For the text-containing cell, return its midpoint in (x, y) coordinate format. 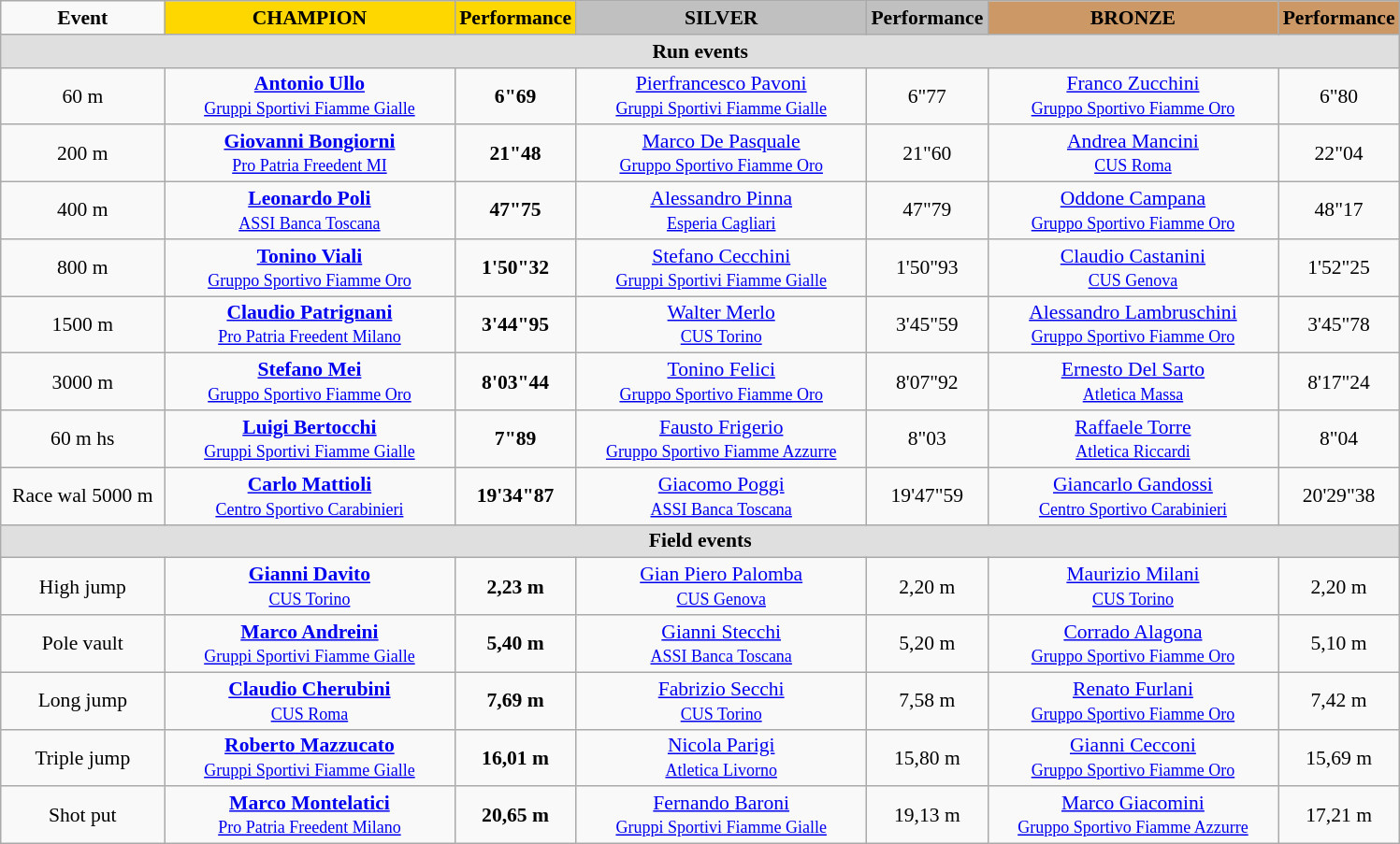
High jump (82, 587)
Fernando BaroniGruppi Sportivi Fiamme Gialle (721, 815)
200 m (82, 153)
60 m (82, 95)
Long jump (82, 701)
Fausto FrigerioGruppo Sportivo Fiamme Azzurre (721, 439)
8'17"24 (1338, 381)
Gianni CecconiGruppo Sportivo Fiamme Oro (1133, 757)
Leonardo PoliASSI Banca Toscana (310, 211)
Luigi BertocchiGruppi Sportivi Fiamme Gialle (310, 439)
Claudio CherubiniCUS Roma (310, 701)
Corrado AlagonaGruppo Sportivo Fiamme Oro (1133, 643)
1'50"93 (927, 267)
Oddone CampanaGruppo Sportivo Fiamme Oro (1133, 211)
21"60 (927, 153)
47"75 (515, 211)
16,01 m (515, 757)
SILVER (721, 18)
3000 m (82, 381)
8'03"44 (515, 381)
Maurizio MilaniCUS Torino (1133, 587)
Claudio CastaniniCUS Genova (1133, 267)
Antonio UlloGruppi Sportivi Fiamme Gialle (310, 95)
6"69 (515, 95)
Giovanni BongiorniPro Patria Freedent MI (310, 153)
1'50"32 (515, 267)
Walter MerloCUS Torino (721, 325)
8'07"92 (927, 381)
8"04 (1338, 439)
Alessandro PinnaEsperia Cagliari (721, 211)
BRONZE (1133, 18)
60 m hs (82, 439)
5,20 m (927, 643)
Pierfrancesco PavoniGruppi Sportivi Fiamme Gialle (721, 95)
Franco ZucchiniGruppo Sportivo Fiamme Oro (1133, 95)
Ernesto Del SartoAtletica Massa (1133, 381)
Giancarlo GandossiCentro Sportivo Carabinieri (1133, 495)
15,69 m (1338, 757)
19'34"87 (515, 495)
Gian Piero PalombaCUS Genova (721, 587)
19'47"59 (927, 495)
Claudio PatrignaniPro Patria Freedent Milano (310, 325)
Pole vault (82, 643)
3'45"59 (927, 325)
22"04 (1338, 153)
Field events (700, 541)
Shot put (82, 815)
Alessandro LambruschiniGruppo Sportivo Fiamme Oro (1133, 325)
21"48 (515, 153)
3'45"78 (1338, 325)
47"79 (927, 211)
20,65 m (515, 815)
1500 m (82, 325)
2,23 m (515, 587)
Marco AndreiniGruppi Sportivi Fiamme Gialle (310, 643)
Gianni StecchiASSI Banca Toscana (721, 643)
Triple jump (82, 757)
Roberto MazzucatoGruppi Sportivi Fiamme Gialle (310, 757)
17,21 m (1338, 815)
20'29"38 (1338, 495)
Marco GiacominiGruppo Sportivo Fiamme Azzurre (1133, 815)
Fabrizio SecchiCUS Torino (721, 701)
Tonino FeliciGruppo Sportivo Fiamme Oro (721, 381)
Tonino VialiGruppo Sportivo Fiamme Oro (310, 267)
5,10 m (1338, 643)
Renato FurlaniGruppo Sportivo Fiamme Oro (1133, 701)
Giacomo PoggiASSI Banca Toscana (721, 495)
Marco MontelaticiPro Patria Freedent Milano (310, 815)
3'44"95 (515, 325)
Marco De PasqualeGruppo Sportivo Fiamme Oro (721, 153)
Andrea ManciniCUS Roma (1133, 153)
7"89 (515, 439)
Raffaele TorreAtletica Riccardi (1133, 439)
7,58 m (927, 701)
1'52"25 (1338, 267)
19,13 m (927, 815)
Event (82, 18)
15,80 m (927, 757)
8"03 (927, 439)
Race wal 5000 m (82, 495)
Gianni DavitoCUS Torino (310, 587)
Nicola ParigiAtletica Livorno (721, 757)
CHAMPION (310, 18)
6"80 (1338, 95)
800 m (82, 267)
7,69 m (515, 701)
6"77 (927, 95)
5,40 m (515, 643)
7,42 m (1338, 701)
48"17 (1338, 211)
Stefano MeiGruppo Sportivo Fiamme Oro (310, 381)
Run events (700, 51)
400 m (82, 211)
Carlo MattioliCentro Sportivo Carabinieri (310, 495)
Stefano CecchiniGruppi Sportivi Fiamme Gialle (721, 267)
